Scan for the cell matching the given text and deliver its [X, Y] coordinate at center. 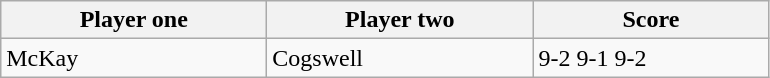
Player two [400, 20]
Cogswell [400, 58]
Player one [134, 20]
McKay [134, 58]
Score [651, 20]
9-2 9-1 9-2 [651, 58]
